Pinpoint the cell where the given text exists, returning its [X, Y] midpoint coordinate. 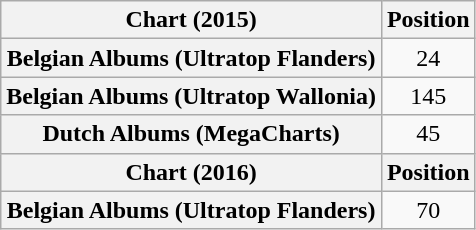
45 [428, 134]
70 [428, 210]
Dutch Albums (MegaCharts) [192, 134]
Chart (2015) [192, 20]
Belgian Albums (Ultratop Wallonia) [192, 96]
145 [428, 96]
Chart (2016) [192, 172]
24 [428, 58]
